Return the (X, Y) coordinate for the center point of the cell that contains the specified text.  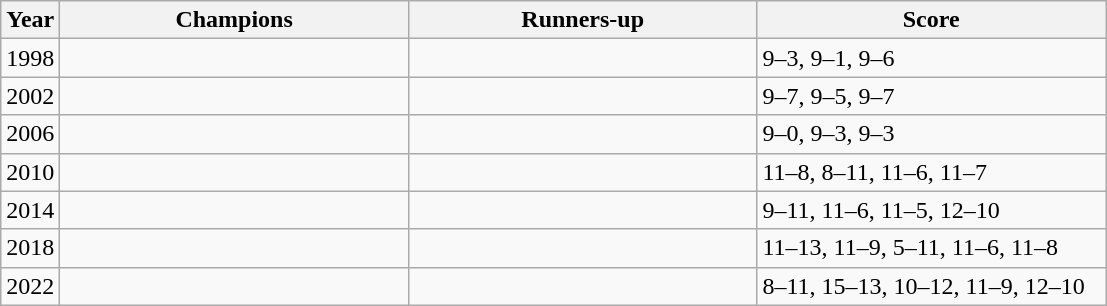
1998 (30, 58)
11–8, 8–11, 11–6, 11–7 (932, 172)
9–0, 9–3, 9–3 (932, 134)
2006 (30, 134)
11–13, 11–9, 5–11, 11–6, 11–8 (932, 248)
2018 (30, 248)
9–7, 9–5, 9–7 (932, 96)
Score (932, 20)
8–11, 15–13, 10–12, 11–9, 12–10 (932, 286)
2022 (30, 286)
9–11, 11–6, 11–5, 12–10 (932, 210)
2014 (30, 210)
Runners-up (582, 20)
2002 (30, 96)
2010 (30, 172)
9–3, 9–1, 9–6 (932, 58)
Champions (234, 20)
Year (30, 20)
